For the text-containing cell, return its midpoint in (x, y) coordinate format. 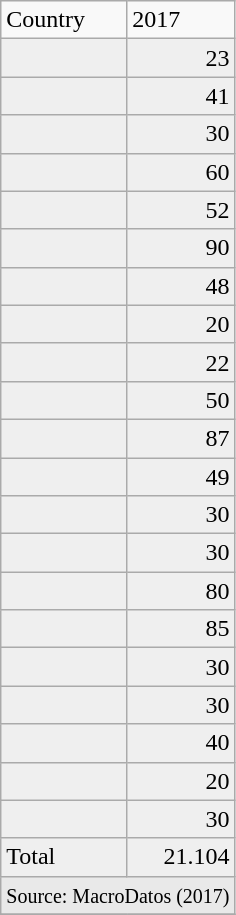
90 (181, 248)
52 (181, 210)
Source: MacroDatos (2017) (118, 895)
85 (181, 629)
87 (181, 438)
23 (181, 58)
Country (64, 20)
48 (181, 286)
2017 (181, 20)
22 (181, 362)
80 (181, 591)
21.104 (181, 857)
41 (181, 96)
Total (64, 857)
60 (181, 172)
40 (181, 743)
49 (181, 477)
50 (181, 400)
